Determine the (x, y) coordinate at the center of the cell enclosing the given text.  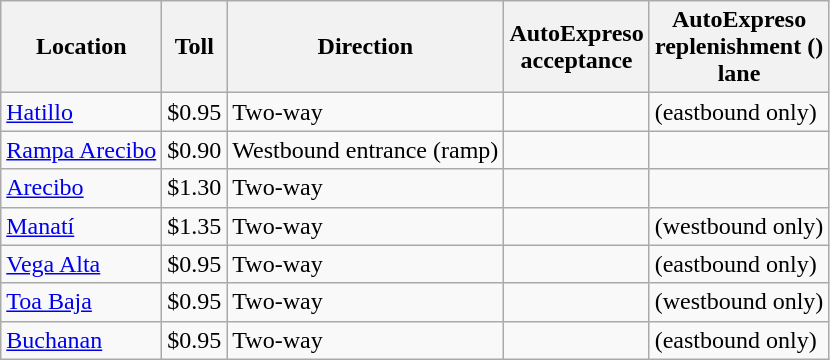
Toll (194, 47)
Arecibo (82, 188)
Vega Alta (82, 264)
Hatillo (82, 112)
Rampa Arecibo (82, 150)
Toa Baja (82, 302)
$0.90 (194, 150)
Location (82, 47)
Buchanan (82, 340)
AutoExpreso acceptance (576, 47)
Manatí (82, 226)
AutoExpreso replenishment () lane (739, 47)
Westbound entrance (ramp) (366, 150)
Direction (366, 47)
$1.30 (194, 188)
$1.35 (194, 226)
